Capture the cell that displays the provided text and extract its [x, y] central coordinate. 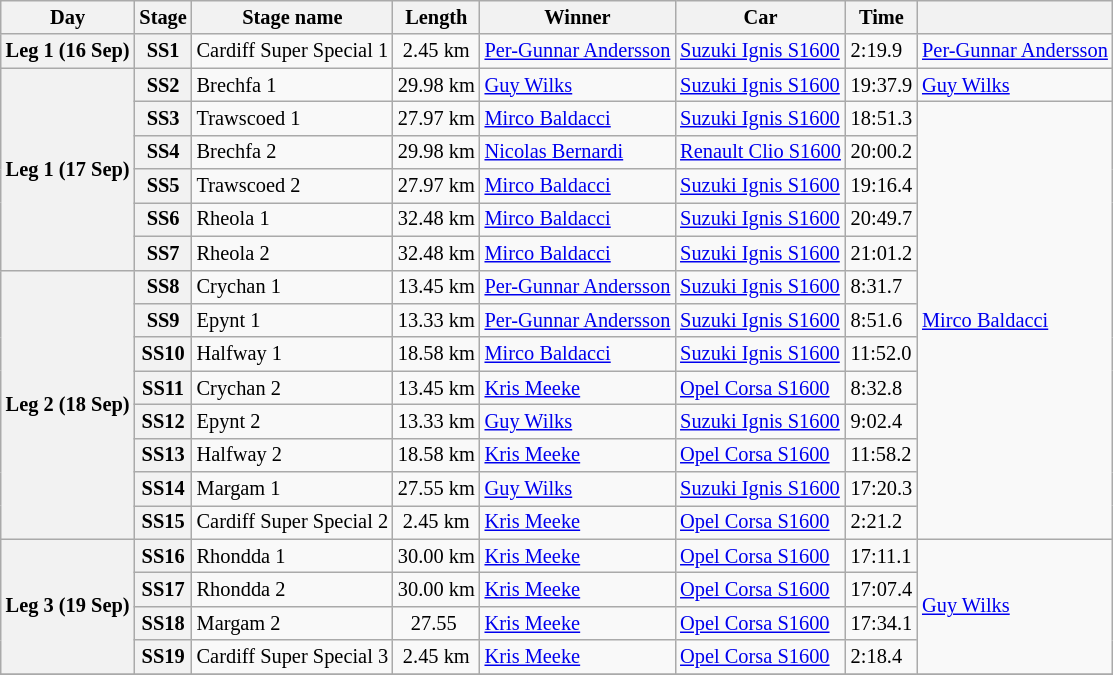
11:52.0 [882, 354]
SS8 [162, 287]
Trawscoed 2 [292, 186]
Cardiff Super Special 3 [292, 657]
Brechfa 2 [292, 152]
8:31.7 [882, 287]
2:18.4 [882, 657]
17:20.3 [882, 489]
SS10 [162, 354]
SS1 [162, 51]
Epynt 2 [292, 421]
Cardiff Super Special 2 [292, 522]
Brechfa 1 [292, 85]
Trawscoed 1 [292, 118]
17:34.1 [882, 623]
Halfway 1 [292, 354]
SS15 [162, 522]
SS14 [162, 489]
SS9 [162, 320]
Nicolas Bernardi [578, 152]
Rhondda 2 [292, 589]
SS4 [162, 152]
SS6 [162, 219]
Stage name [292, 17]
18:51.3 [882, 118]
Margam 1 [292, 489]
SS5 [162, 186]
8:51.6 [882, 320]
SS11 [162, 388]
Margam 2 [292, 623]
19:37.9 [882, 85]
21:01.2 [882, 253]
27.55 km [436, 489]
SS16 [162, 556]
Rheola 1 [292, 219]
Day [68, 17]
Renault Clio S1600 [760, 152]
Crychan 2 [292, 388]
27.55 [436, 623]
SS7 [162, 253]
SS19 [162, 657]
Car [760, 17]
SS17 [162, 589]
Rhondda 1 [292, 556]
Rheola 2 [292, 253]
SS2 [162, 85]
Leg 2 (18 Sep) [68, 404]
Crychan 1 [292, 287]
Leg 1 (16 Sep) [68, 51]
Stage [162, 17]
20:49.7 [882, 219]
Leg 1 (17 Sep) [68, 169]
Epynt 1 [292, 320]
Length [436, 17]
Halfway 2 [292, 455]
SS3 [162, 118]
Leg 3 (19 Sep) [68, 606]
2:19.9 [882, 51]
17:07.4 [882, 589]
8:32.8 [882, 388]
Cardiff Super Special 1 [292, 51]
11:58.2 [882, 455]
17:11.1 [882, 556]
20:00.2 [882, 152]
9:02.4 [882, 421]
19:16.4 [882, 186]
SS13 [162, 455]
Winner [578, 17]
2:21.2 [882, 522]
Time [882, 17]
SS12 [162, 421]
SS18 [162, 623]
